Extract the (x, y) coordinate from the center of the cell holding the provided text.  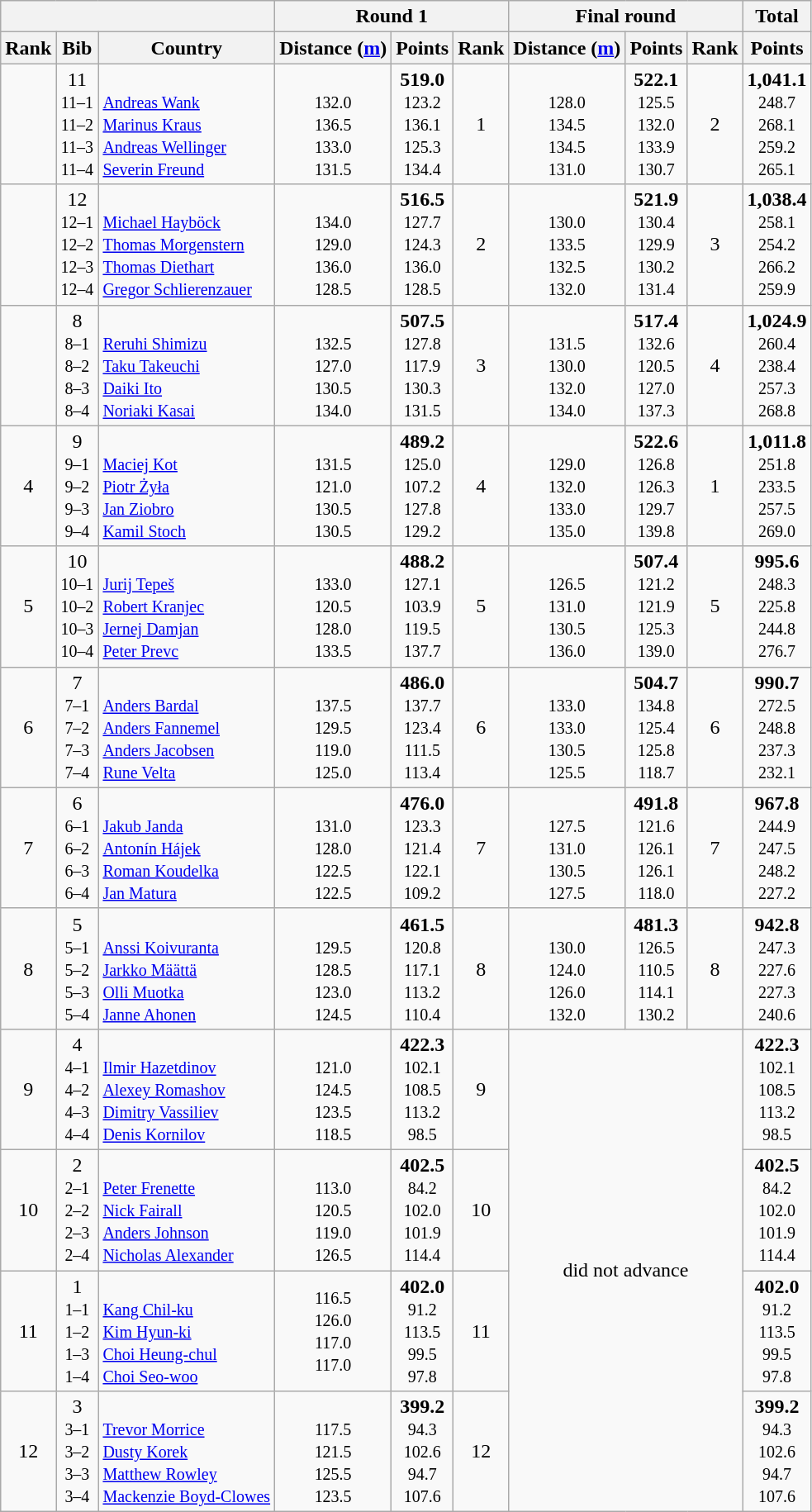
131.5 130.0 132.0 134.0 (567, 365)
128.0 134.5 134.5 131.0 (567, 124)
5 5–1 5–2 5–3 5–4 (78, 968)
461.5 120.8 117.1 113.2 110.4 (423, 968)
Trevor Morrice Dusty Korek Matthew Rowley Mackenzie Boyd-Clowes (187, 1452)
Peter Frenette Nick Fairall Anders Johnson Nicholas Alexander (187, 1210)
990.7 272.5 248.8 237.3 232.1 (776, 727)
130.0 133.5 132.5 132.0 (567, 245)
476.0 123.3 121.4 122.1 109.2 (423, 848)
481.3 126.5 110.5 114.1 130.2 (656, 968)
967.8 244.9 247.5 248.2 227.2 (776, 848)
4 4–1 4–2 4–3 4–4 (78, 1089)
942.8 247.3 227.6 227.3 240.6 (776, 968)
Reruhi Shimizu Taku Takeuchi Daiki Ito Noriaki Kasai (187, 365)
Jurij Tepeš Robert Kranjec Jernej Damjan Peter Prevc (187, 606)
2 2–1 2–2 2–3 2–4 (78, 1210)
10 10–1 10–2 10–3 10–4 (78, 606)
131.0 128.0 122.5 122.5 (334, 848)
133.0 133.0 130.5 125.5 (567, 727)
Total (776, 17)
12 12–1 12–2 12–3 12–4 (78, 245)
133.0 120.5 128.0 133.5 (334, 606)
127.5 131.0 130.5 127.5 (567, 848)
6 6–1 6–2 6–3 6–4 (78, 848)
7 7–1 7–2 7–3 7–4 (78, 727)
11 11–1 11–2 11–3 11–4 (78, 124)
488.2 127.1 103.9 119.5 137.7 (423, 606)
134.0 129.0 136.0 128.5 (334, 245)
521.9 130.4 129.9 130.2 131.4 (656, 245)
129.0 132.0 133.0 135.0 (567, 486)
130.0 124.0 126.0 132.0 (567, 968)
Bib (78, 48)
117.5 121.5 125.5 123.5 (334, 1452)
Final round (626, 17)
1,041.1 248.7 268.1 259.2 265.1 (776, 124)
3 3–1 3–2 3–3 3–4 (78, 1452)
132.0 136.5 133.0 131.5 (334, 124)
131.5 121.0 130.5 130.5 (334, 486)
504.7 134.8 125.4 125.8 118.7 (656, 727)
Country (187, 48)
129.5 128.5 123.0 124.5 (334, 968)
Anders Bardal Anders Fannemel Anders Jacobsen Rune Velta (187, 727)
491.8 121.6 126.1 126.1 118.0 (656, 848)
121.0 124.5 123.5 118.5 (334, 1089)
522.6 126.8 126.3 129.7 139.8 (656, 486)
113.0 120.5 119.0 126.5 (334, 1210)
did not advance (626, 1270)
516.5 127.7 124.3 136.0 128.5 (423, 245)
507.4 121.2 121.9 125.3 139.0 (656, 606)
1 1–1 1–2 1–3 1–4 (78, 1331)
116.5 126.0 117.0 117.0 (334, 1331)
Kang Chil-ku Kim Hyun-ki Choi Heung-chul Choi Seo-woo (187, 1331)
Ilmir Hazetdinov Alexey Romashov Dimitry Vassiliev Denis Kornilov (187, 1089)
8 8–1 8–2 8–3 8–4 (78, 365)
Round 1 (392, 17)
522.1 125.5 132.0 133.9 130.7 (656, 124)
132.5 127.0 130.5 134.0 (334, 365)
995.6 248.3 225.8 244.8 276.7 (776, 606)
1,011.8 251.8 233.5 257.5 269.0 (776, 486)
Maciej Kot Piotr Żyła Jan Ziobro Kamil Stoch (187, 486)
9 9–1 9–2 9–3 9–4 (78, 486)
1,024.9 260.4 238.4 257.3 268.8 (776, 365)
126.5 131.0 130.5 136.0 (567, 606)
Jakub Janda Antonín Hájek Roman Koudelka Jan Matura (187, 848)
Michael Hayböck Thomas Morgenstern Thomas Diethart Gregor Schlierenzauer (187, 245)
519.0 123.2 136.1 125.3 134.4 (423, 124)
486.0 137.7 123.4 111.5 113.4 (423, 727)
1,038.4 258.1 254.2 266.2 259.9 (776, 245)
Andreas Wank Marinus Kraus Andreas Wellinger Severin Freund (187, 124)
489.2 125.0 107.2 127.8 129.2 (423, 486)
517.4 132.6 120.5 127.0 137.3 (656, 365)
507.5 127.8 117.9 130.3 131.5 (423, 365)
137.5 129.5 119.0 125.0 (334, 727)
Anssi Koivuranta Jarkko Määttä Olli Muotka Janne Ahonen (187, 968)
